Determine the (X, Y) coordinate at the center of the cell enclosing the given text.  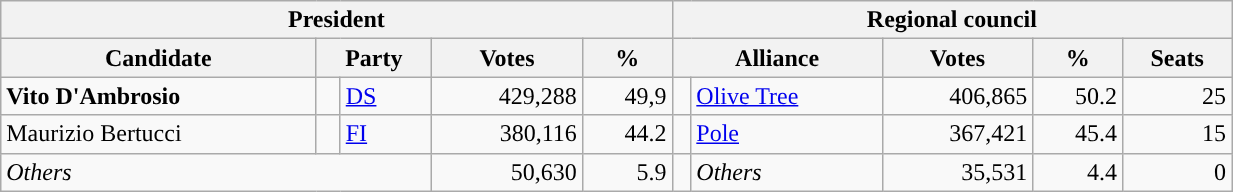
Vito D'Ambrosio (158, 96)
50,630 (508, 172)
Regional council (952, 20)
44.2 (627, 134)
Maurizio Bertucci (158, 134)
49,9 (627, 96)
Pole (786, 134)
5.9 (627, 172)
4.4 (1078, 172)
25 (1178, 96)
President (336, 20)
Alliance (777, 58)
Olive Tree (786, 96)
35,531 (958, 172)
380,116 (508, 134)
367,421 (958, 134)
FI (386, 134)
429,288 (508, 96)
Party (374, 58)
406,865 (958, 96)
15 (1178, 134)
0 (1178, 172)
45.4 (1078, 134)
Candidate (158, 58)
DS (386, 96)
50.2 (1078, 96)
Seats (1178, 58)
